Return the (x, y) coordinate for the center point of the cell that contains the specified text.  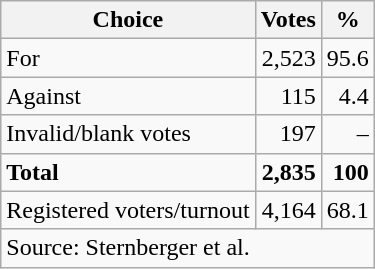
2,835 (288, 172)
2,523 (288, 58)
– (348, 134)
100 (348, 172)
Invalid/blank votes (128, 134)
Votes (288, 20)
4.4 (348, 96)
4,164 (288, 210)
95.6 (348, 58)
Registered voters/turnout (128, 210)
115 (288, 96)
Total (128, 172)
For (128, 58)
Against (128, 96)
% (348, 20)
197 (288, 134)
68.1 (348, 210)
Choice (128, 20)
Source: Sternberger et al. (188, 248)
